Output the [x, y] coordinate of the center of the cell containing the given text.  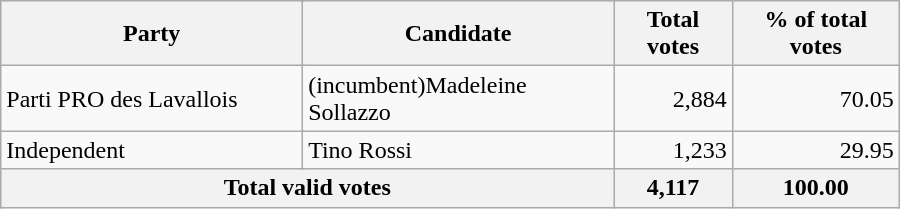
100.00 [816, 188]
2,884 [674, 98]
% of total votes [816, 34]
Parti PRO des Lavallois [152, 98]
Tino Rossi [458, 150]
1,233 [674, 150]
(incumbent)Madeleine Sollazzo [458, 98]
Party [152, 34]
Independent [152, 150]
29.95 [816, 150]
4,117 [674, 188]
Candidate [458, 34]
70.05 [816, 98]
Total valid votes [308, 188]
Total votes [674, 34]
